From the cell containing the given text, extract its center point as [x, y] coordinate. 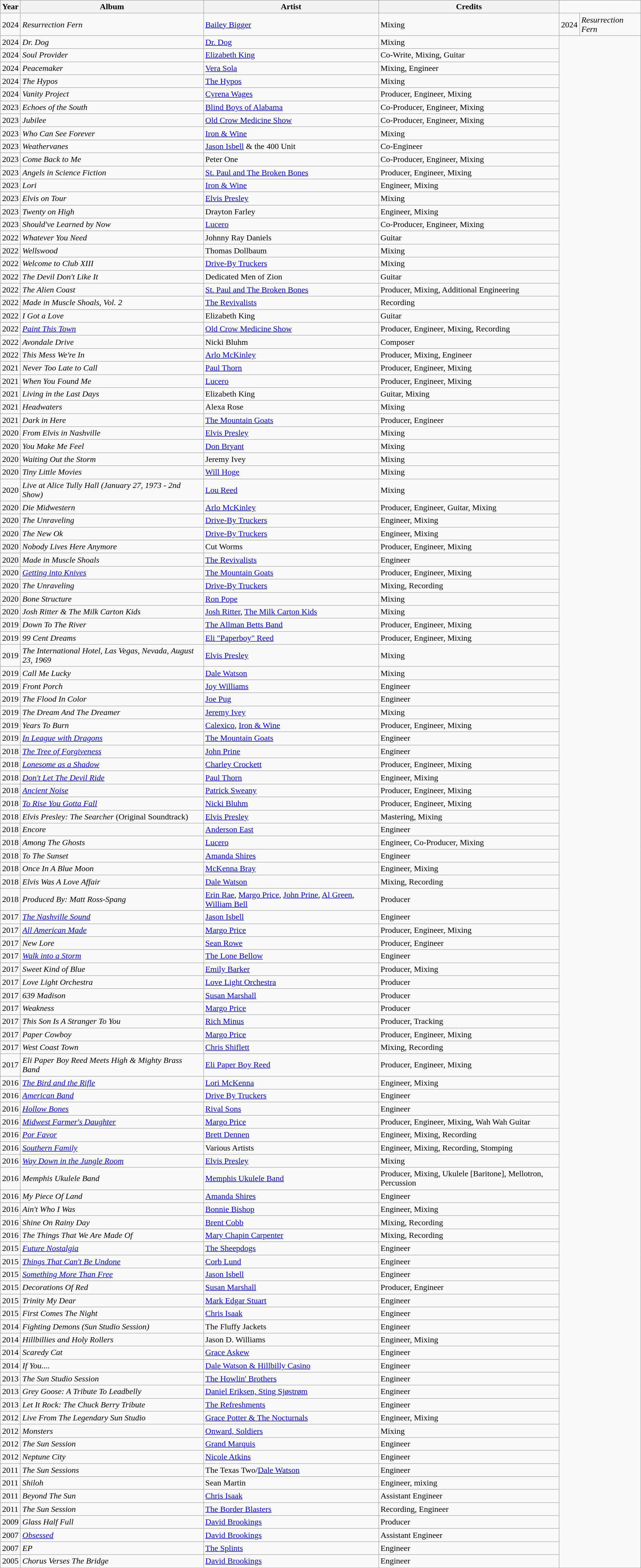
Producer, Engineer, Mixing, Wah Wah Guitar [469, 1122]
Daniel Eriksen, Sting Sjøstrøm [291, 1392]
Mark Edgar Stuart [291, 1301]
Producer, Engineer, Mixing, Recording [469, 329]
Producer, Mixing, Engineer [469, 355]
Joy Williams [291, 686]
Lori [112, 186]
The Texas Two/Dale Watson [291, 1470]
Made in Muscle Shoals, Vol. 2 [112, 303]
Grey Goose: A Tribute To Leadbelly [112, 1392]
Composer [469, 342]
Year [10, 7]
Ain't Who I Was [112, 1209]
The Devil Don't Like It [112, 277]
Bonnie Bishop [291, 1209]
The New Ok [112, 534]
Weathervanes [112, 146]
Brett Dennen [291, 1135]
Shine On Rainy Day [112, 1222]
Dark in Here [112, 420]
Once In A Blue Moon [112, 869]
Weakness [112, 1008]
639 Madison [112, 995]
Bone Structure [112, 599]
Jason Isbell & the 400 Unit [291, 146]
Beyond The Sun [112, 1496]
The Howlin' Brothers [291, 1379]
Die Midwestern [112, 507]
Grand Marquis [291, 1444]
Southern Family [112, 1148]
West Coast Town [112, 1048]
Fighting Demons (Sun Studio Session) [112, 1327]
Producer, Mixing, Additional Engineering [469, 290]
Should've Learned by Now [112, 225]
Producer, Engineer, Guitar, Mixing [469, 507]
Whatever You Need [112, 238]
Among The Ghosts [112, 843]
The Allman Betts Band [291, 625]
Drayton Farley [291, 212]
Engineer, Mixing, Recording [469, 1135]
The Alien Coast [112, 290]
Rival Sons [291, 1109]
The International Hotel, Las Vegas, Nevada, August 23, 1969 [112, 655]
From Elvis in Nashville [112, 433]
Recording, Engineer [469, 1509]
Grace Potter & The Nocturnals [291, 1418]
Don Bryant [291, 446]
Brent Cobb [291, 1222]
New Lore [112, 943]
Mastering, Mixing [469, 817]
The Things That We Are Made Of [112, 1235]
Years To Burn [112, 725]
Call Me Lucky [112, 673]
Shiloh [112, 1483]
To Rise You Gotta Fall [112, 803]
Vanity Project [112, 94]
Dale Watson & Hillbilly Casino [291, 1366]
The Fluffy Jackets [291, 1327]
2009 [10, 1522]
Scaredy Cat [112, 1353]
American Band [112, 1096]
Anderson East [291, 830]
This Mess We're In [112, 355]
Eli Paper Boy Reed Meets High & Mighty Brass Band [112, 1065]
Sean Rowe [291, 943]
Producer, Mixing, Ukulele [Baritone], Mellotron, Percussion [469, 1179]
The Sun Studio Session [112, 1379]
Soul Provider [112, 55]
Engineer, Mixing, Recording, Stomping [469, 1148]
Paint This Town [112, 329]
Lori McKenna [291, 1083]
Thomas Dollbaum [291, 251]
Chorus Verses The Bridge [112, 1561]
Josh Ritter, The Milk Carton Kids [291, 612]
Peter One [291, 159]
Lonesome as a Shadow [112, 764]
Co-Write, Mixing, Guitar [469, 55]
Don't Let The Devil Ride [112, 777]
Calexico, Iron & Wine [291, 725]
Nobody Lives Here Anymore [112, 547]
Front Porch [112, 686]
The Dream And The Dreamer [112, 712]
Avondale Drive [112, 342]
First Comes The Night [112, 1314]
Eli Paper Boy Reed [291, 1065]
John Prine [291, 751]
2005 [10, 1561]
Engineer, mixing [469, 1483]
Welcome to Club XIII [112, 264]
McKenna Bray [291, 869]
Blind Boys of Alabama [291, 107]
Twenty on High [112, 212]
The Lone Bellow [291, 956]
Guitar, Mixing [469, 394]
Various Artists [291, 1148]
Chris Shiflett [291, 1048]
Things That Can't Be Undone [112, 1261]
Midwest Farmer's Daughter [112, 1122]
Jason D. Williams [291, 1340]
Recording [469, 303]
Cyrena Wages [291, 94]
Mixing, Engineer [469, 68]
Bailey Bigger [291, 25]
This Son Is A Stranger To You [112, 1021]
Elvis Was A Love Affair [112, 882]
Who Can See Forever [112, 133]
The Sun Sessions [112, 1470]
Elvis on Tour [112, 199]
Producer, Tracking [469, 1021]
Dedicated Men of Zion [291, 277]
Artist [291, 7]
Patrick Sweany [291, 790]
Glass Half Full [112, 1522]
Ron Pope [291, 599]
Grace Askew [291, 1353]
Encore [112, 830]
Come Back to Me [112, 159]
Co-Engineer [469, 146]
Sean Martin [291, 1483]
The Nashville Sound [112, 917]
Joe Pug [291, 699]
Echoes of the South [112, 107]
Cut Worms [291, 547]
Never Too Late to Call [112, 368]
Down To The River [112, 625]
Obsessed [112, 1535]
Decorations Of Red [112, 1288]
EP [112, 1548]
Onward, Soldiers [291, 1431]
Producer, Mixing [469, 969]
Neptune City [112, 1457]
I Got a Love [112, 316]
Emily Barker [291, 969]
Monsters [112, 1431]
Alexa Rose [291, 407]
Live From The Legendary Sun Studio [112, 1418]
When You Found Me [112, 381]
Johnny Ray Daniels [291, 238]
Headwaters [112, 407]
Por Favor [112, 1135]
In League with Dragons [112, 738]
The Bird and the Rifle [112, 1083]
Engineer, Co-Producer, Mixing [469, 843]
Jubilee [112, 120]
Trinity My Dear [112, 1301]
Made in Muscle Shoals [112, 560]
You Make Me Feel [112, 446]
Future Nostalgia [112, 1248]
My Piece Of Land [112, 1196]
Erin Rae, Margo Price, John Prine, Al Green, William Bell [291, 899]
Album [112, 7]
Josh Ritter & The Milk Carton Kids [112, 612]
Sweet Kind of Blue [112, 969]
The Splints [291, 1548]
Getting into Knives [112, 573]
Elvis Presley: The Searcher (Original Soundtrack) [112, 817]
Living in the Last Days [112, 394]
Vera Sola [291, 68]
Corb Lund [291, 1261]
The Border Blasters [291, 1509]
Credits [469, 7]
Paper Cowboy [112, 1034]
Angels in Science Fiction [112, 172]
Hillbillies and Holy Rollers [112, 1340]
Eli "Paperboy" Reed [291, 638]
Hollow Bones [112, 1109]
Peacemaker [112, 68]
Live at Alice Tully Hall (January 27, 1973 - 2nd Show) [112, 490]
Way Down in the Jungle Room [112, 1161]
The Tree of Forgiveness [112, 751]
Produced By: Matt Ross-Spang [112, 899]
99 Cent Dreams [112, 638]
The Refreshments [291, 1405]
Mary Chapin Carpenter [291, 1235]
All American Made [112, 930]
The Sheepdogs [291, 1248]
Nicole Atkins [291, 1457]
If You.... [112, 1366]
Tiny Little Movies [112, 472]
Ancient Noise [112, 790]
To The Sunset [112, 856]
Lou Reed [291, 490]
Something More Than Free [112, 1275]
The Flood In Color [112, 699]
Walk into a Storm [112, 956]
Wellswood [112, 251]
Rich Minus [291, 1021]
Waiting Out the Storm [112, 459]
Will Hoge [291, 472]
Charley Crockett [291, 764]
Let It Rock: The Chuck Berry Tribute [112, 1405]
Drive By Truckers [291, 1096]
